From the cell containing the given text, extract its center point as (x, y) coordinate. 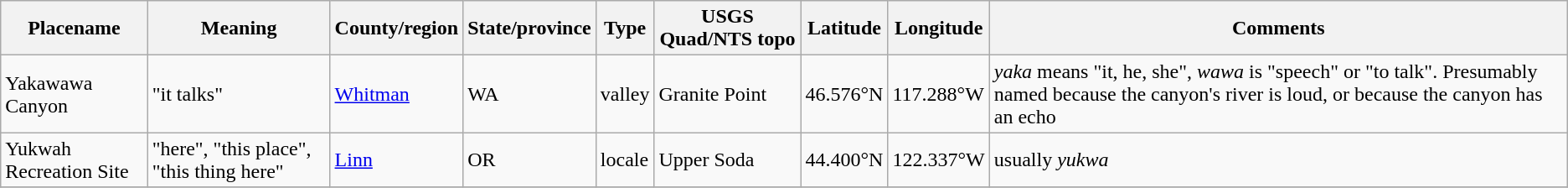
44.400°N (844, 159)
"it talks" (239, 94)
Comments (1278, 29)
Latitude (844, 29)
Meaning (239, 29)
yaka means "it, he, she", wawa is "speech" or "to talk". Presumably named because the canyon's river is loud, or because the canyon has an echo (1278, 94)
117.288°W (938, 94)
Linn (397, 159)
OR (529, 159)
Yukwah Recreation Site (74, 159)
USGS Quad/NTS topo (727, 29)
valley (625, 94)
County/region (397, 29)
WA (529, 94)
Placename (74, 29)
Longitude (938, 29)
"here", "this place", "this thing here" (239, 159)
46.576°N (844, 94)
State/province (529, 29)
Granite Point (727, 94)
Upper Soda (727, 159)
usually yukwa (1278, 159)
Whitman (397, 94)
Yakawawa Canyon (74, 94)
Type (625, 29)
122.337°W (938, 159)
locale (625, 159)
